Detect which cell encompasses the target text, then output its (X, Y) center coordinate. 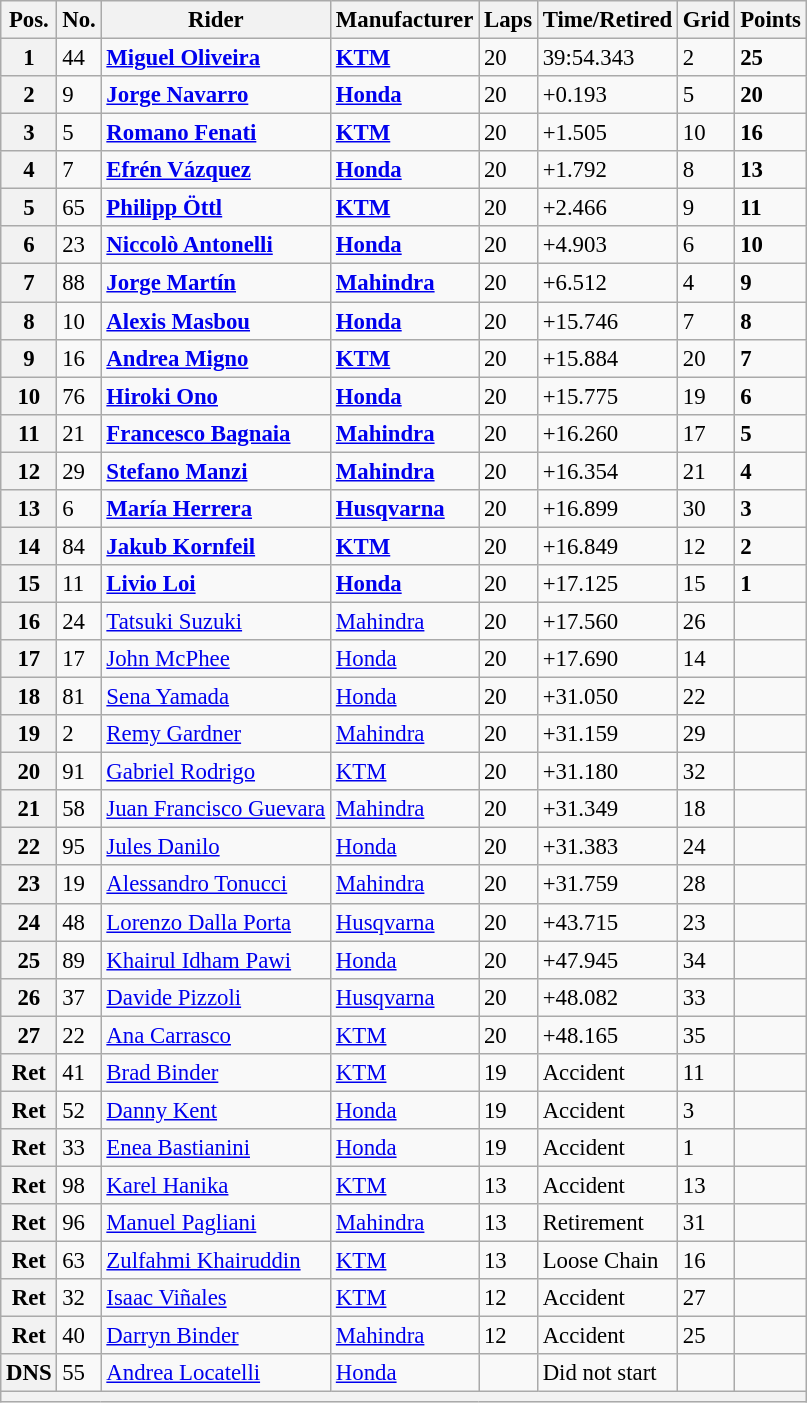
+15.884 (607, 358)
Miguel Oliveira (216, 58)
+15.746 (607, 321)
Darryn Binder (216, 1336)
María Herrera (216, 509)
Jakub Kornfeil (216, 546)
+47.945 (607, 960)
Points (770, 20)
Did not start (607, 1373)
98 (79, 1185)
+31.759 (607, 885)
Retirement (607, 1223)
34 (706, 960)
+48.165 (607, 1035)
Stefano Manzi (216, 471)
Grid (706, 20)
+43.715 (607, 922)
+17.690 (607, 659)
52 (79, 1110)
48 (79, 922)
+4.903 (607, 245)
Manuel Pagliani (216, 1223)
Isaac Viñales (216, 1298)
Loose Chain (607, 1261)
Philipp Öttl (216, 208)
Gabriel Rodrigo (216, 772)
65 (79, 208)
Rider (216, 20)
Lorenzo Dalla Porta (216, 922)
40 (79, 1336)
Davide Pizzoli (216, 997)
81 (79, 697)
+0.193 (607, 95)
31 (706, 1223)
Remy Gardner (216, 734)
+16.899 (607, 509)
Time/Retired (607, 20)
+17.560 (607, 621)
35 (706, 1035)
28 (706, 885)
96 (79, 1223)
+2.466 (607, 208)
+48.082 (607, 997)
Tatsuki Suzuki (216, 621)
+17.125 (607, 584)
John McPhee (216, 659)
No. (79, 20)
Jules Danilo (216, 847)
Karel Hanika (216, 1185)
Hiroki Ono (216, 396)
Danny Kent (216, 1110)
Brad Binder (216, 1073)
Romano Fenati (216, 133)
DNS (29, 1373)
Pos. (29, 20)
Andrea Locatelli (216, 1373)
Manufacturer (405, 20)
+31.349 (607, 809)
Livio Loi (216, 584)
30 (706, 509)
88 (79, 283)
37 (79, 997)
84 (79, 546)
41 (79, 1073)
Ana Carrasco (216, 1035)
Zulfahmi Khairuddin (216, 1261)
+1.505 (607, 133)
Enea Bastianini (216, 1148)
76 (79, 396)
+1.792 (607, 170)
+16.354 (607, 471)
Jorge Navarro (216, 95)
Jorge Martín (216, 283)
Andrea Migno (216, 358)
89 (79, 960)
Alessandro Tonucci (216, 885)
+31.383 (607, 847)
Alexis Masbou (216, 321)
Francesco Bagnaia (216, 433)
+16.849 (607, 546)
91 (79, 772)
Sena Yamada (216, 697)
58 (79, 809)
Juan Francisco Guevara (216, 809)
Niccolò Antonelli (216, 245)
Khairul Idham Pawi (216, 960)
+31.180 (607, 772)
39:54.343 (607, 58)
+15.775 (607, 396)
55 (79, 1373)
Laps (508, 20)
95 (79, 847)
+16.260 (607, 433)
+31.159 (607, 734)
44 (79, 58)
+6.512 (607, 283)
Efrén Vázquez (216, 170)
+31.050 (607, 697)
63 (79, 1261)
